Return the [x, y] coordinate for the center point of the cell that contains the specified text.  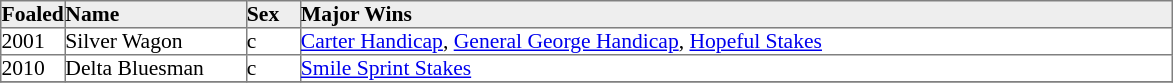
Silver Wagon [156, 42]
Major Wins [736, 14]
Sex [273, 14]
2010 [33, 68]
Name [156, 14]
Delta Bluesman [156, 68]
Foaled [33, 14]
Carter Handicap, General George Handicap, Hopeful Stakes [736, 42]
2001 [33, 42]
Smile Sprint Stakes [736, 68]
